Find where the given text appears and provide that cell's center as [X, Y] coordinate. 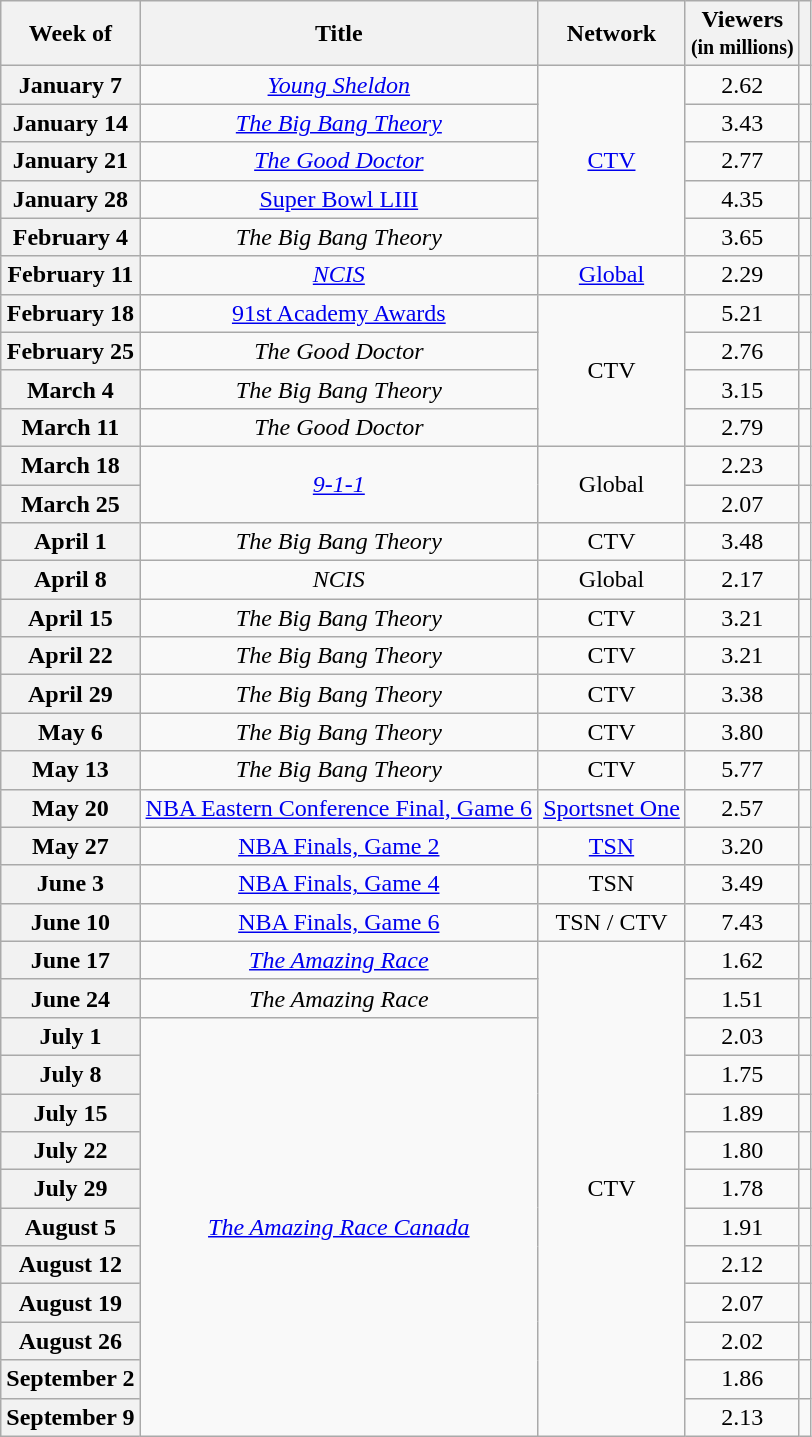
August 26 [70, 1341]
2.12 [742, 1265]
Title [339, 34]
9-1-1 [339, 484]
April 15 [70, 618]
August 5 [70, 1227]
June 24 [70, 998]
January 28 [70, 199]
1.80 [742, 1151]
4.35 [742, 199]
August 12 [70, 1265]
91st Academy Awards [339, 313]
NBA Eastern Conference Final, Game 6 [339, 808]
3.80 [742, 732]
1.51 [742, 998]
Super Bowl LIII [339, 199]
July 29 [70, 1189]
3.48 [742, 542]
June 17 [70, 960]
Viewers(in millions) [742, 34]
2.13 [742, 1417]
August 19 [70, 1303]
February 4 [70, 237]
September 2 [70, 1379]
May 20 [70, 808]
April 8 [70, 580]
3.43 [742, 123]
February 25 [70, 351]
5.21 [742, 313]
2.77 [742, 161]
June 10 [70, 922]
February 11 [70, 275]
1.91 [742, 1227]
July 22 [70, 1151]
April 1 [70, 542]
May 6 [70, 732]
2.23 [742, 465]
July 8 [70, 1074]
March 11 [70, 427]
September 9 [70, 1417]
2.62 [742, 85]
2.29 [742, 275]
July 1 [70, 1036]
NBA Finals, Game 6 [339, 922]
May 13 [70, 770]
Sportsnet One [612, 808]
May 27 [70, 846]
2.03 [742, 1036]
Network [612, 34]
The Amazing Race Canada [339, 1226]
3.49 [742, 884]
2.79 [742, 427]
1.89 [742, 1113]
February 18 [70, 313]
March 18 [70, 465]
TSN / CTV [612, 922]
2.02 [742, 1341]
3.20 [742, 846]
1.86 [742, 1379]
NBA Finals, Game 4 [339, 884]
3.15 [742, 389]
1.75 [742, 1074]
7.43 [742, 922]
3.65 [742, 237]
Young Sheldon [339, 85]
March 25 [70, 503]
2.76 [742, 351]
NBA Finals, Game 2 [339, 846]
5.77 [742, 770]
July 15 [70, 1113]
January 21 [70, 161]
1.78 [742, 1189]
April 22 [70, 656]
March 4 [70, 389]
June 3 [70, 884]
3.38 [742, 694]
2.17 [742, 580]
January 14 [70, 123]
April 29 [70, 694]
1.62 [742, 960]
2.57 [742, 808]
January 7 [70, 85]
Week of [70, 34]
